Provide the [x, y] coordinate of the cell's center where the given text is located.  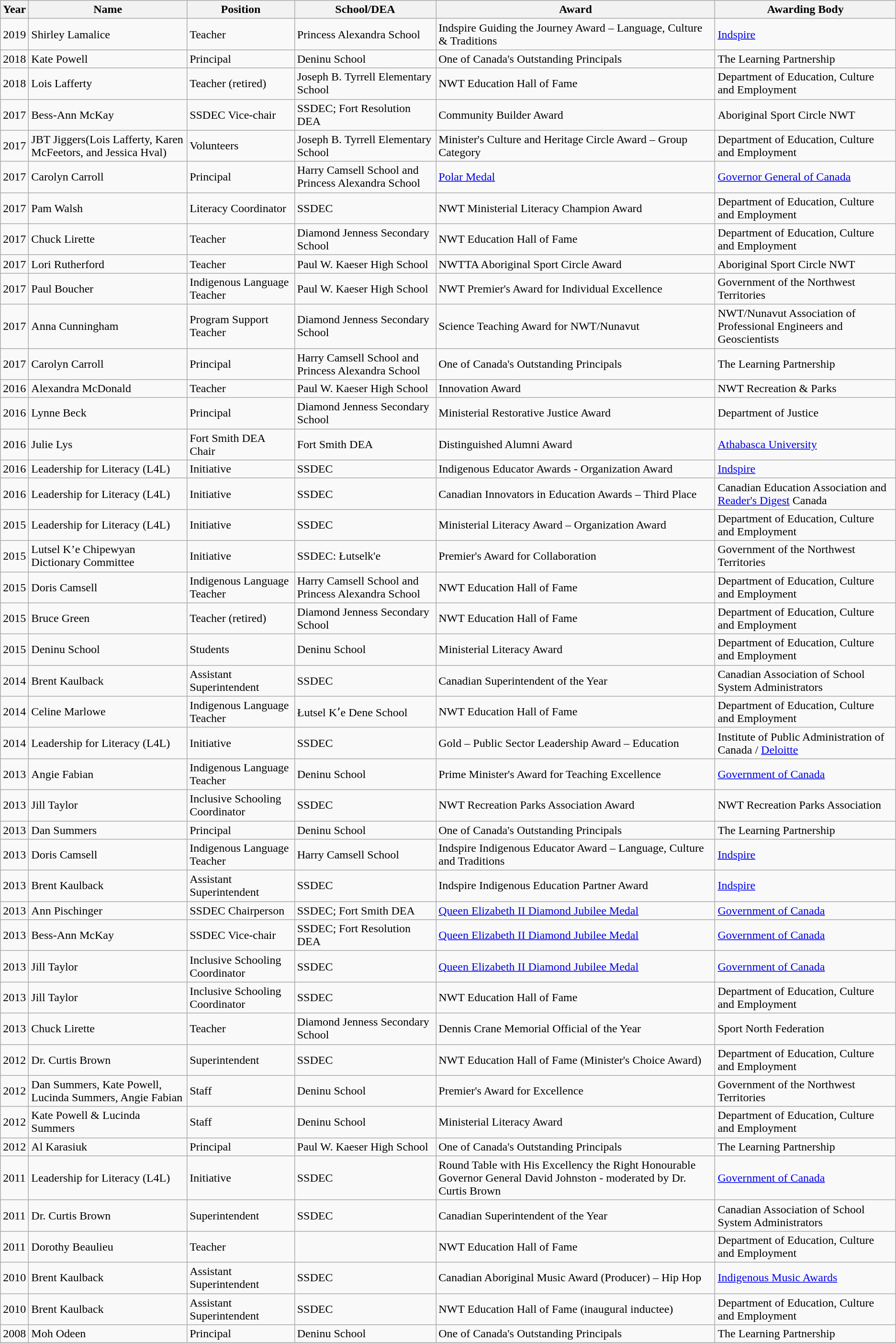
Bruce Green [108, 619]
NWT Recreation Parks Association Award [575, 805]
Łutsel Kʼe Dene School [365, 711]
Program Support Teacher [241, 326]
Distinguished Alumni Award [575, 444]
Lori Rutherford [108, 264]
Princess Alexandra School [365, 34]
Indspire Guiding the Journey Award – Language, Culture & Traditions [575, 34]
Indspire Indigenous Education Partner Award [575, 886]
Position [241, 10]
Institute of Public Administration of Canada / Deloitte [805, 743]
Prime Minister's Award for Teaching Excellence [575, 774]
Fort Smith DEA Chair [241, 444]
Dennis Crane Memorial Official of the Year [575, 1028]
Canadian Aboriginal Music Award (Producer) – Hip Hop [575, 1277]
Award [575, 10]
Al Karasiuk [108, 1147]
Shirley Lamalice [108, 34]
NWT Recreation Parks Association [805, 805]
Community Builder Award [575, 115]
NWT/Nunavut Association of Professional Engineers and Geoscientists [805, 326]
Minister's Culture and Heritage Circle Award – Group Category [575, 146]
Gold – Public Sector Leadership Award – Education [575, 743]
Athabasca University [805, 444]
Indigenous Music Awards [805, 1277]
Dan Summers [108, 830]
Name [108, 10]
Fort Smith DEA [365, 444]
Kate Powell & Lucinda Summers [108, 1122]
Julie Lys [108, 444]
Students [241, 649]
JBT Jiggers(Lois Lafferty, Karen McFeetors, and Jessica Hval) [108, 146]
Ministerial Literacy Award – Organization Award [575, 525]
NWT Education Hall of Fame (inaugural inductee) [575, 1309]
Volunteers [241, 146]
NWT Recreation & Parks [805, 389]
SSDEC Chairperson [241, 911]
Paul Boucher [108, 288]
Department of Justice [805, 414]
School/DEA [365, 10]
Indigenous Educator Awards - Organization Award [575, 469]
Celine Marlowe [108, 711]
Pam Walsh [108, 208]
Canadian Innovators in Education Awards – Third Place [575, 494]
2008 [14, 1334]
Premier's Award for Collaboration [575, 556]
Lutsel K’e Chipewyan Dictionary Committee [108, 556]
NWTTA Aboriginal Sport Circle Award [575, 264]
NWT Ministerial Literacy Champion Award [575, 208]
NWT Education Hall of Fame (Minister's Choice Award) [575, 1060]
Round Table with His Excellency the Right Honourable Governor General David Johnston - moderated by Dr. Curtis Brown [575, 1178]
Lynne Beck [108, 414]
Polar Medal [575, 177]
2019 [14, 34]
SSDEC: Łutselk'e [365, 556]
Indspire Indigenous Educator Award – Language, Culture and Traditions [575, 855]
Kate Powell [108, 59]
Dorothy Beaulieu [108, 1247]
Year [14, 10]
Canadian Education Association and Reader's Digest Canada [805, 494]
Lois Lafferty [108, 83]
NWT Premier's Award for Individual Excellence [575, 288]
Alexandra McDonald [108, 389]
Ann Pischinger [108, 911]
Innovation Award [575, 389]
Literacy Coordinator [241, 208]
Angie Fabian [108, 774]
Harry Camsell School [365, 855]
Ministerial Restorative Justice Award [575, 414]
Anna Cunningham [108, 326]
Sport North Federation [805, 1028]
Awarding Body [805, 10]
Science Teaching Award for NWT/Nunavut [575, 326]
Dan Summers, Kate Powell, Lucinda Summers, Angie Fabian [108, 1091]
SSDEC; Fort Smith DEA [365, 911]
Governor General of Canada [805, 177]
Premier's Award for Excellence [575, 1091]
Moh Odeen [108, 1334]
